Pinpoint the cell where the given text exists, returning its (X, Y) midpoint coordinate. 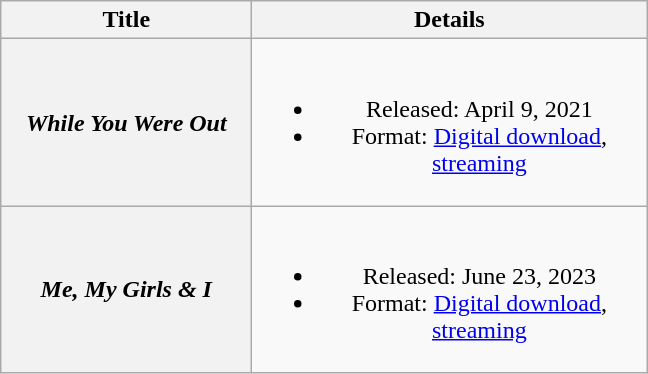
While You Were Out (126, 122)
Me, My Girls & I (126, 290)
Released: April 9, 2021Format: Digital download, streaming (450, 122)
Details (450, 20)
Title (126, 20)
Released: June 23, 2023Format: Digital download, streaming (450, 290)
